Pinpoint the cell where the given text exists, returning its (x, y) midpoint coordinate. 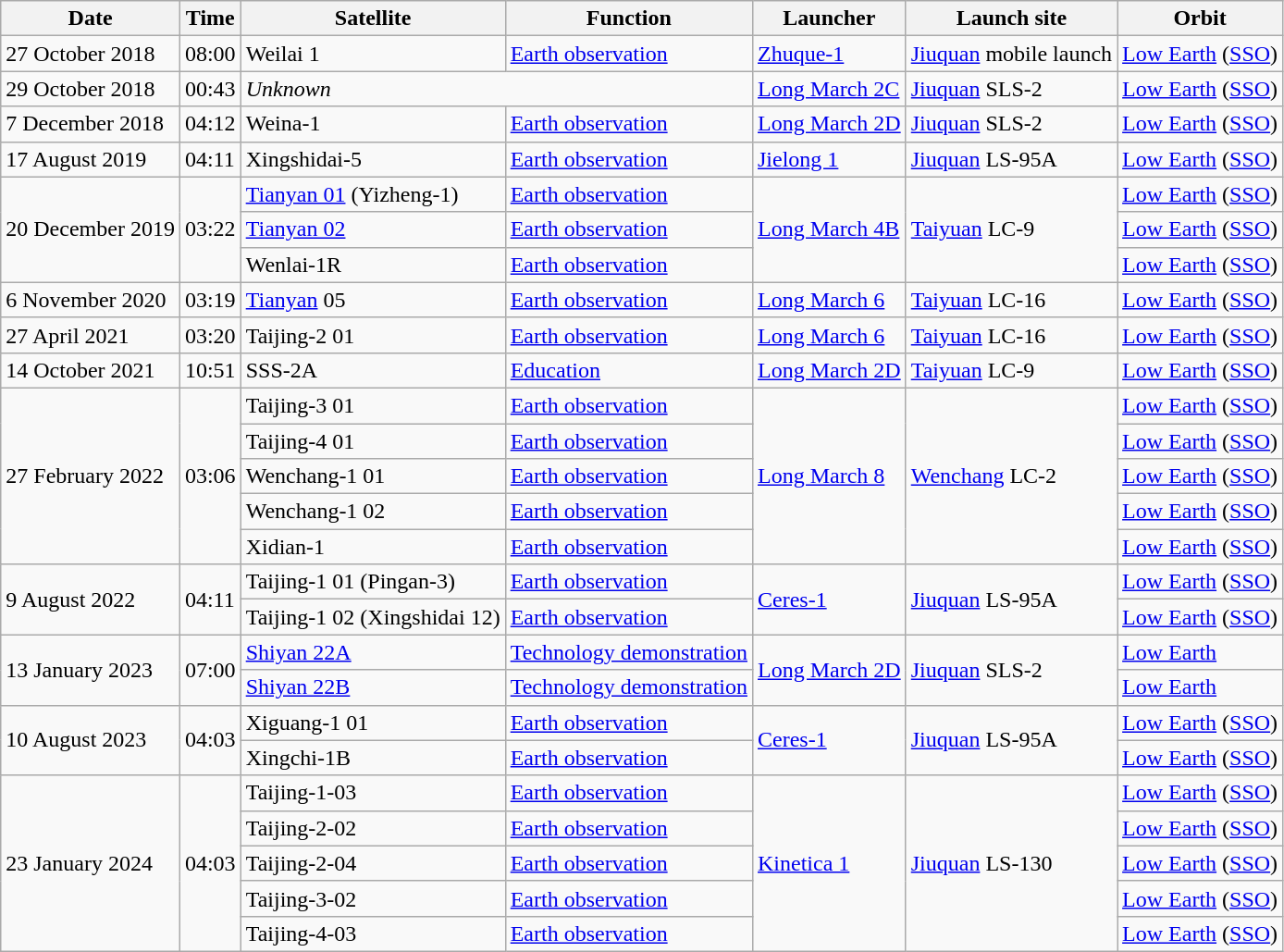
03:19 (210, 300)
9 August 2022 (91, 600)
Taijing-4 01 (373, 441)
Taijing-3-02 (373, 898)
Taijing-2-02 (373, 828)
Long March 4B (829, 229)
Taijing-1 02 (Xingshidai 12) (373, 617)
Launcher (829, 19)
03:20 (210, 335)
Shiyan 22A (373, 652)
14 October 2021 (91, 370)
Jiuquan LS-130 (1011, 863)
08:00 (210, 54)
Weina-1 (373, 124)
Jiuquan mobile launch (1011, 54)
00:43 (210, 89)
03:06 (210, 476)
Tianyan 02 (373, 229)
20 December 2019 (91, 229)
Wenchang-1 01 (373, 476)
7 December 2018 (91, 124)
Unknown (496, 89)
Taijing-2 01 (373, 335)
Taijing-1 01 (Pingan-3) (373, 582)
SSS-2A (373, 370)
Taijing-1-03 (373, 793)
Weilai 1 (373, 54)
27 April 2021 (91, 335)
Tianyan 05 (373, 300)
Xiguang-1 01 (373, 723)
23 January 2024 (91, 863)
27 February 2022 (91, 476)
Time (210, 19)
Shiyan 22B (373, 687)
Xingshidai-5 (373, 159)
27 October 2018 (91, 54)
Jielong 1 (829, 159)
10 August 2023 (91, 740)
17 August 2019 (91, 159)
Wenlai-1R (373, 265)
Education (629, 370)
03:22 (210, 229)
Wenchang-1 02 (373, 512)
Taijing-2-04 (373, 863)
Satellite (373, 19)
Long March 8 (829, 476)
Xidian-1 (373, 547)
Orbit (1201, 19)
6 November 2020 (91, 300)
29 October 2018 (91, 89)
Launch site (1011, 19)
Zhuque-1 (829, 54)
10:51 (210, 370)
Tianyan 01 (Yizheng-1) (373, 194)
07:00 (210, 670)
Taijing-3 01 (373, 405)
Date (91, 19)
Wenchang LC-2 (1011, 476)
Function (629, 19)
Xingchi-1B (373, 758)
Kinetica 1 (829, 863)
Long March 2C (829, 89)
04:12 (210, 124)
Taijing-4-03 (373, 933)
13 January 2023 (91, 670)
